Locate the cell with the specified text and output its (x, y) center coordinate. 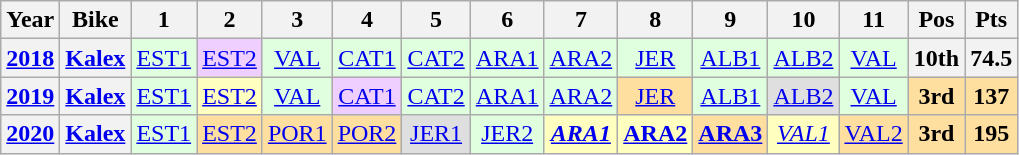
5 (436, 20)
7 (581, 20)
8 (656, 20)
10th (936, 58)
VAL2 (874, 134)
4 (367, 20)
9 (730, 20)
10 (804, 20)
195 (992, 134)
Pos (936, 20)
Pts (992, 20)
Year (30, 20)
JER1 (436, 134)
2020 (30, 134)
74.5 (992, 58)
1 (164, 20)
POR1 (297, 134)
2019 (30, 96)
JER2 (507, 134)
137 (992, 96)
11 (874, 20)
2018 (30, 58)
3 (297, 20)
2 (230, 20)
Bike (96, 20)
6 (507, 20)
VAL1 (804, 134)
POR2 (367, 134)
ARA3 (730, 134)
